Locate the cell with the specified text and output its (x, y) center coordinate. 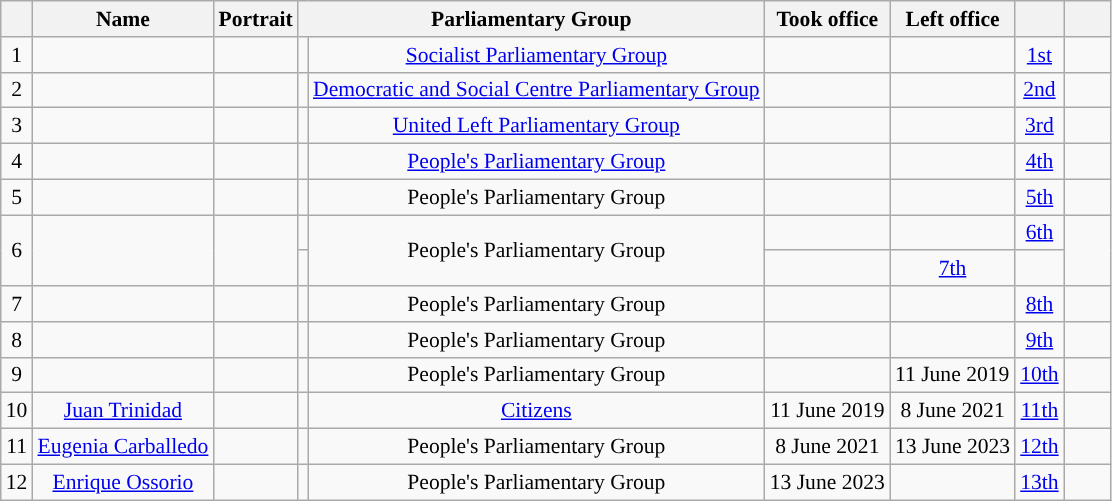
9 (17, 375)
Citizens (536, 411)
United Left Parliamentary Group (536, 126)
Portrait (255, 19)
Enrique Ossorio (122, 482)
13th (1040, 482)
12 (17, 482)
6 (17, 250)
6th (1040, 233)
12th (1040, 447)
11 (17, 447)
Parliamentary Group (532, 19)
Juan Trinidad (122, 411)
10 (17, 411)
3 (17, 126)
Name (122, 19)
9th (1040, 340)
5th (1040, 197)
8th (1040, 304)
Eugenia Carballedo (122, 447)
1st (1040, 55)
11th (1040, 411)
Left office (952, 19)
5 (17, 197)
8 (17, 340)
4 (17, 162)
Democratic and Social Centre Parliamentary Group (536, 90)
3rd (1040, 126)
7th (952, 269)
2nd (1040, 90)
7 (17, 304)
1 (17, 55)
Took office (828, 19)
4th (1040, 162)
Socialist Parliamentary Group (536, 55)
10th (1040, 375)
2 (17, 90)
